Capture the cell that displays the provided text and extract its (x, y) central coordinate. 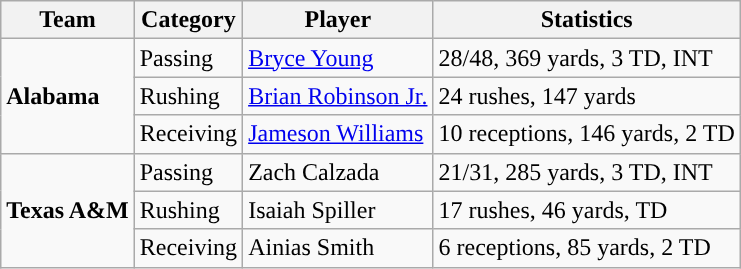
Category (188, 20)
Texas A&M (68, 210)
Isaiah Spiller (338, 210)
6 receptions, 85 yards, 2 TD (586, 248)
Statistics (586, 20)
Ainias Smith (338, 248)
Brian Robinson Jr. (338, 96)
10 receptions, 146 yards, 2 TD (586, 134)
21/31, 285 yards, 3 TD, INT (586, 172)
Team (68, 20)
Zach Calzada (338, 172)
Bryce Young (338, 58)
17 rushes, 46 yards, TD (586, 210)
Jameson Williams (338, 134)
28/48, 369 yards, 3 TD, INT (586, 58)
24 rushes, 147 yards (586, 96)
Player (338, 20)
Alabama (68, 96)
